Scan for the cell matching the given text and deliver its [X, Y] coordinate at center. 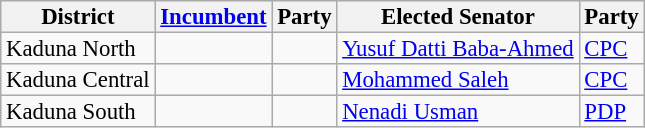
Kaduna Central [78, 80]
PDP [612, 112]
Mohammed Saleh [458, 80]
Incumbent [214, 17]
Elected Senator [458, 17]
Yusuf Datti Baba-Ahmed [458, 49]
Kaduna North [78, 49]
Nenadi Usman [458, 112]
District [78, 17]
Kaduna South [78, 112]
